For the text-containing cell, return its midpoint in (x, y) coordinate format. 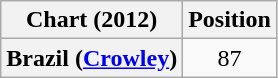
87 (230, 58)
Position (230, 20)
Chart (2012) (92, 20)
Brazil (Crowley) (92, 58)
